Capture the cell that displays the provided text and extract its (x, y) central coordinate. 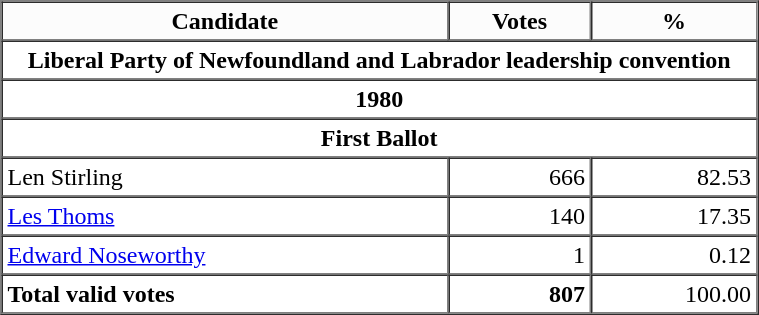
140 (520, 216)
Votes (520, 22)
Len Stirling (226, 178)
Edward Noseworthy (226, 256)
82.53 (674, 178)
Total valid votes (226, 294)
807 (520, 294)
0.12 (674, 256)
% (674, 22)
Candidate (226, 22)
1980 (380, 100)
1 (520, 256)
Les Thoms (226, 216)
First Ballot (380, 138)
17.35 (674, 216)
Liberal Party of Newfoundland and Labrador leadership convention (380, 60)
666 (520, 178)
100.00 (674, 294)
